Return (x, y) of the center of cell containing provided text 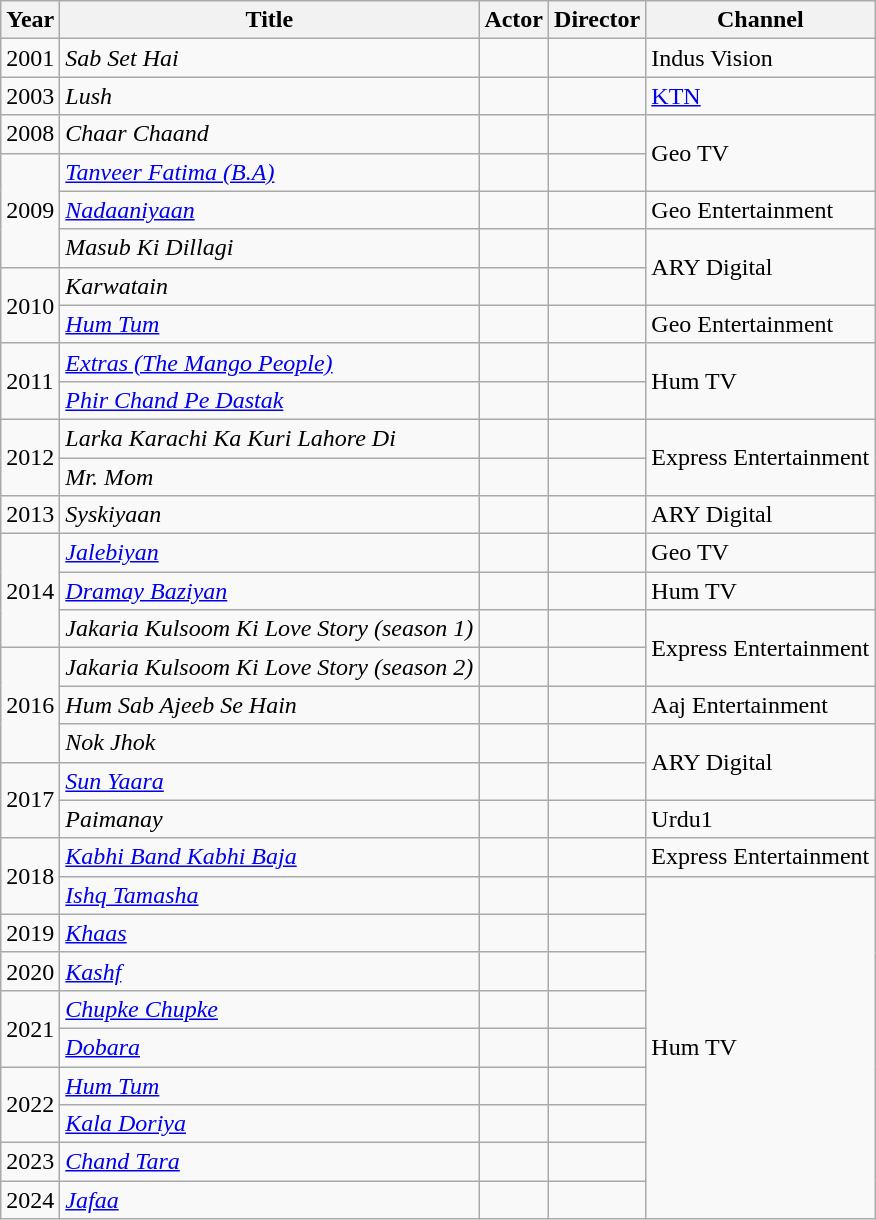
Hum Sab Ajeeb Se Hain (270, 705)
2024 (30, 1200)
Tanveer Fatima (B.A) (270, 172)
Paimanay (270, 819)
Nadaaniyaan (270, 210)
2011 (30, 381)
Chand Tara (270, 1162)
Channel (760, 20)
Lush (270, 96)
Year (30, 20)
Karwatain (270, 286)
2008 (30, 134)
2023 (30, 1162)
Larka Karachi Ka Kuri Lahore Di (270, 438)
2021 (30, 1028)
Jakaria Kulsoom Ki Love Story (season 2) (270, 667)
2022 (30, 1104)
Masub Ki Dillagi (270, 248)
KTN (760, 96)
Jakaria Kulsoom Ki Love Story (season 1) (270, 629)
Urdu1 (760, 819)
Ishq Tamasha (270, 895)
2018 (30, 876)
Mr. Mom (270, 477)
2001 (30, 58)
2003 (30, 96)
Director (598, 20)
2016 (30, 705)
Syskiyaan (270, 515)
2012 (30, 457)
Actor (514, 20)
2019 (30, 933)
Dramay Baziyan (270, 591)
2009 (30, 210)
Phir Chand Pe Dastak (270, 400)
Nok Jhok (270, 743)
2014 (30, 591)
Title (270, 20)
Jafaa (270, 1200)
2020 (30, 971)
Sab Set Hai (270, 58)
Aaj Entertainment (760, 705)
Chupke Chupke (270, 1009)
Khaas (270, 933)
2013 (30, 515)
Chaar Chaand (270, 134)
Sun Yaara (270, 781)
Kabhi Band Kabhi Baja (270, 857)
2017 (30, 800)
Extras (The Mango People) (270, 362)
Jalebiyan (270, 553)
Kashf (270, 971)
2010 (30, 305)
Dobara (270, 1047)
Indus Vision (760, 58)
Kala Doriya (270, 1124)
